Extract the [X, Y] coordinate from the center of the cell holding the provided text.  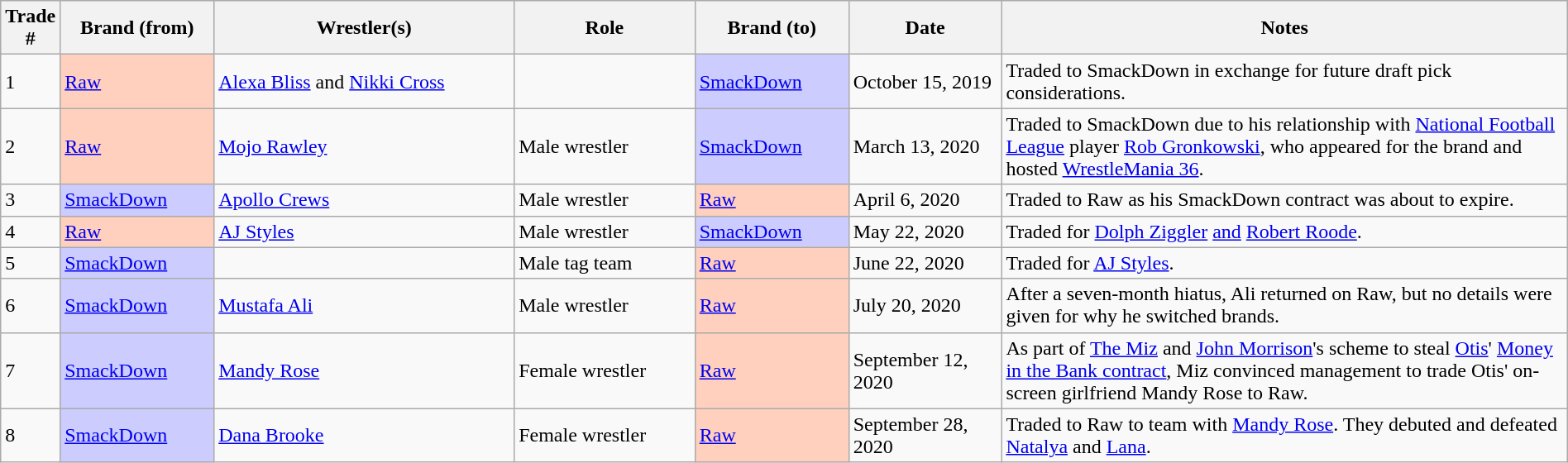
Traded for AJ Styles. [1284, 263]
Date [925, 28]
1 [31, 81]
October 15, 2019 [925, 81]
Traded to Raw to team with Mandy Rose. They debuted and defeated Natalya and Lana. [1284, 435]
Mandy Rose [364, 370]
7 [31, 370]
May 22, 2020 [925, 231]
July 20, 2020 [925, 306]
Brand (from) [137, 28]
Male tag team [605, 263]
Wrestler(s) [364, 28]
Mojo Rawley [364, 146]
September 28, 2020 [925, 435]
3 [31, 200]
AJ Styles [364, 231]
4 [31, 231]
Traded to Raw as his SmackDown contract was about to expire. [1284, 200]
March 13, 2020 [925, 146]
Traded for Dolph Ziggler and Robert Roode. [1284, 231]
April 6, 2020 [925, 200]
Trade # [31, 28]
Alexa Bliss and Nikki Cross [364, 81]
Role [605, 28]
Notes [1284, 28]
After a seven-month hiatus, Ali returned on Raw, but no details were given for why he switched brands. [1284, 306]
Mustafa Ali [364, 306]
June 22, 2020 [925, 263]
Traded to SmackDown in exchange for future draft pick considerations. [1284, 81]
2 [31, 146]
5 [31, 263]
Dana Brooke [364, 435]
8 [31, 435]
Brand (to) [772, 28]
Apollo Crews [364, 200]
6 [31, 306]
September 12, 2020 [925, 370]
